Return the [x, y] coordinate for the center point of the cell that contains the specified text.  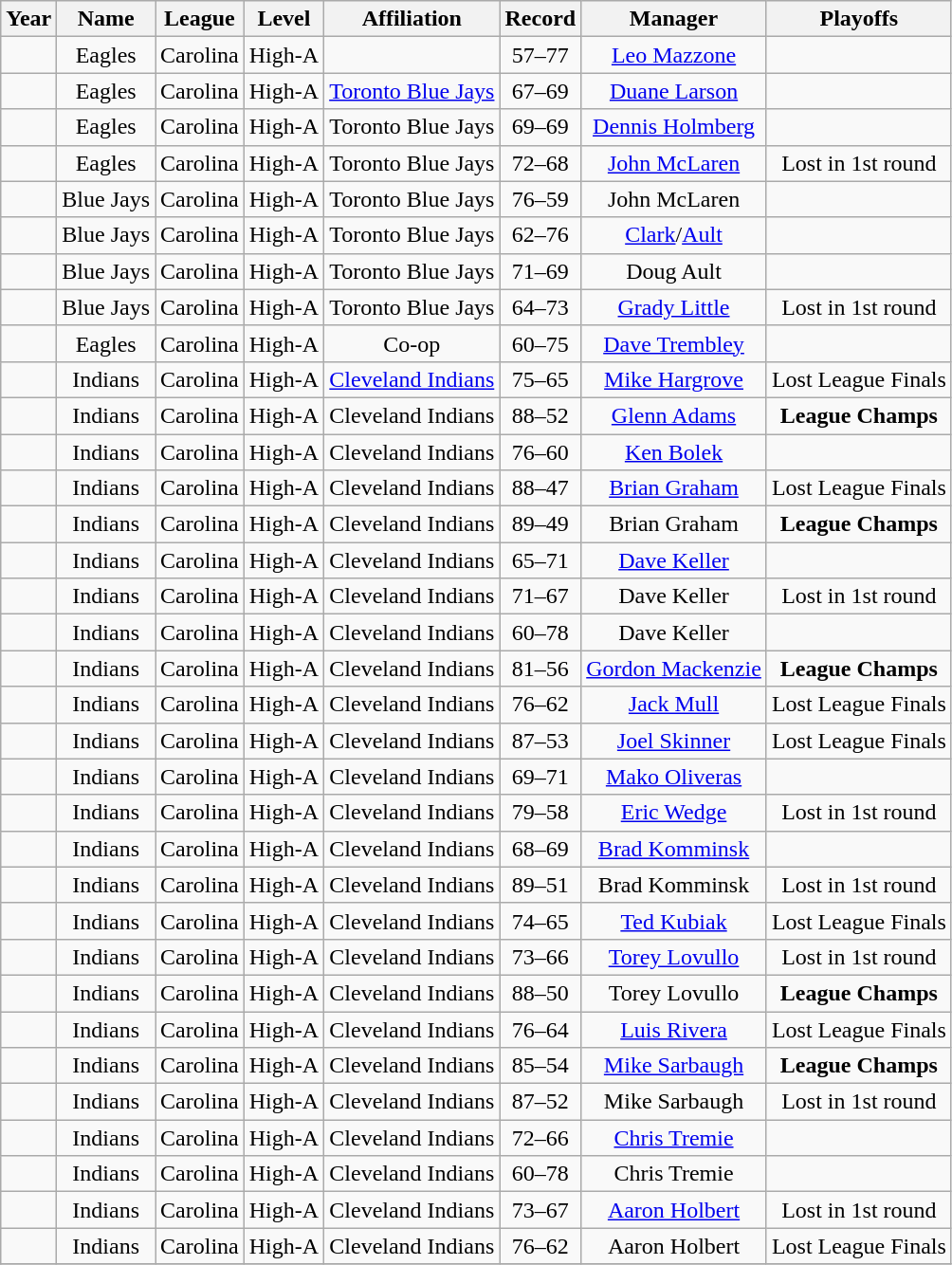
Manager [674, 19]
Dennis Holmberg [674, 127]
67–69 [540, 91]
Record [540, 19]
89–49 [540, 524]
57–77 [540, 55]
76–60 [540, 452]
Eric Wedge [674, 813]
88–50 [540, 993]
Clark/Ault [674, 235]
League [200, 19]
75–65 [540, 379]
Glenn Adams [674, 415]
Doug Ault [674, 271]
Gordon Mackenzie [674, 669]
74–65 [540, 921]
71–69 [540, 271]
65–71 [540, 560]
Co-op [412, 343]
64–73 [540, 307]
Joel Skinner [674, 741]
60–75 [540, 343]
87–52 [540, 1102]
73–66 [540, 957]
Mike Hargrove [674, 379]
Year [28, 19]
88–52 [540, 415]
Affiliation [412, 19]
72–68 [540, 163]
68–69 [540, 849]
69–71 [540, 777]
Grady Little [674, 307]
76–59 [540, 199]
87–53 [540, 741]
Playoffs [859, 19]
62–76 [540, 235]
72–66 [540, 1138]
85–54 [540, 1066]
88–47 [540, 488]
Leo Mazzone [674, 55]
Duane Larson [674, 91]
Mako Oliveras [674, 777]
89–51 [540, 885]
Level [284, 19]
Ken Bolek [674, 452]
79–58 [540, 813]
Jack Mull [674, 705]
Name [106, 19]
Dave Trembley [674, 343]
81–56 [540, 669]
73–67 [540, 1210]
Luis Rivera [674, 1029]
Ted Kubiak [674, 921]
71–67 [540, 596]
76–64 [540, 1029]
69–69 [540, 127]
